Extract the (x, y) coordinate from the center of the cell holding the provided text.  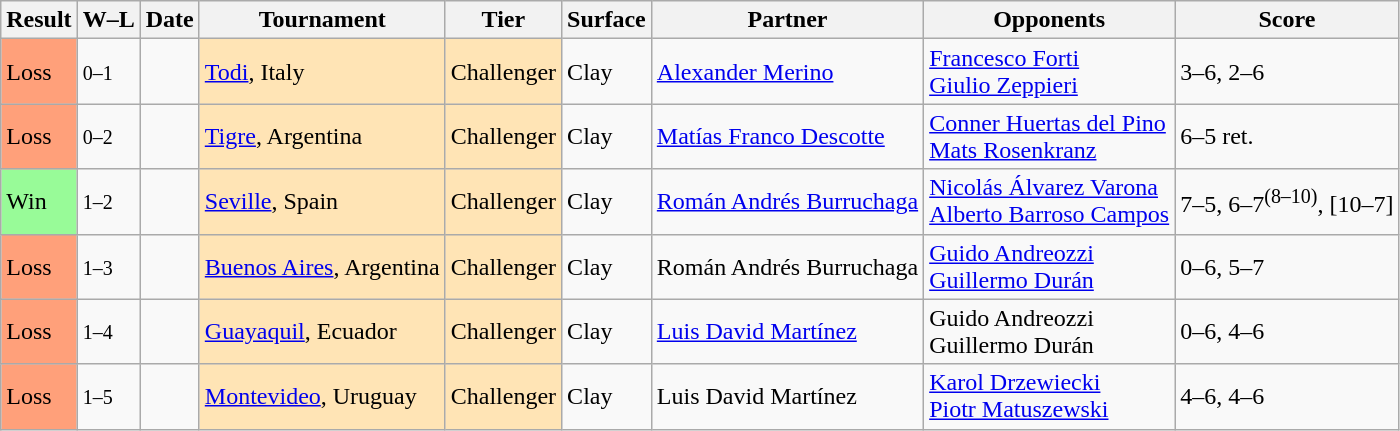
1–5 (108, 396)
Surface (607, 20)
0–6, 4–6 (1287, 332)
Date (170, 20)
Nicolás Álvarez Varona Alberto Barroso Campos (1050, 202)
Francesco Forti Giulio Zeppieri (1050, 72)
W–L (108, 20)
Montevideo, Uruguay (322, 396)
1–4 (108, 332)
Result (39, 20)
1–2 (108, 202)
7–5, 6–7(8–10), [10–7] (1287, 202)
Score (1287, 20)
6–5 ret. (1287, 136)
0–1 (108, 72)
Buenos Aires, Argentina (322, 266)
Tier (503, 20)
3–6, 2–6 (1287, 72)
Win (39, 202)
Karol Drzewiecki Piotr Matuszewski (1050, 396)
Partner (787, 20)
Alexander Merino (787, 72)
Tigre, Argentina (322, 136)
0–6, 5–7 (1287, 266)
Seville, Spain (322, 202)
Opponents (1050, 20)
4–6, 4–6 (1287, 396)
Todi, Italy (322, 72)
Guayaquil, Ecuador (322, 332)
Tournament (322, 20)
Matías Franco Descotte (787, 136)
0–2 (108, 136)
Conner Huertas del Pino Mats Rosenkranz (1050, 136)
1–3 (108, 266)
